Scan for the cell matching the given text and deliver its [X, Y] coordinate at center. 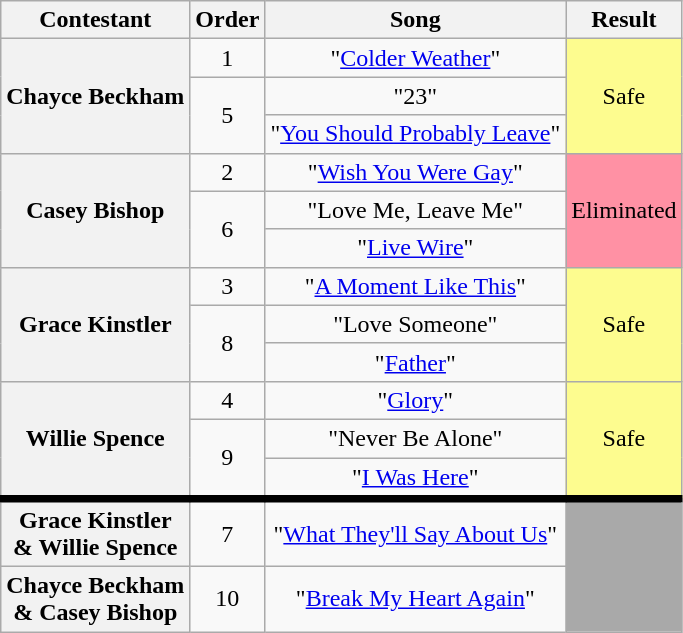
Order [228, 20]
"Wish You Were Gay" [416, 172]
"Father" [416, 362]
"23" [416, 96]
6 [228, 229]
Song [416, 20]
Grace Kinstler& Willie Spence [96, 533]
"Break My Heart Again" [416, 600]
"Never Be Alone" [416, 438]
5 [228, 115]
"Love Me, Leave Me" [416, 210]
10 [228, 600]
"Colder Weather" [416, 58]
3 [228, 286]
Casey Bishop [96, 210]
Grace Kinstler [96, 324]
7 [228, 533]
Contestant [96, 20]
Result [624, 20]
Willie Spence [96, 440]
"Glory" [416, 400]
8 [228, 343]
Eliminated [624, 210]
"A Moment Like This" [416, 286]
Chayce Beckham [96, 96]
9 [228, 458]
1 [228, 58]
Chayce Beckham& Casey Bishop [96, 600]
"I Was Here" [416, 478]
4 [228, 400]
2 [228, 172]
"Live Wire" [416, 248]
"Love Someone" [416, 324]
"You Should Probably Leave" [416, 134]
"What They'll Say About Us" [416, 533]
